Find where the given text appears and provide that cell's center as [x, y] coordinate. 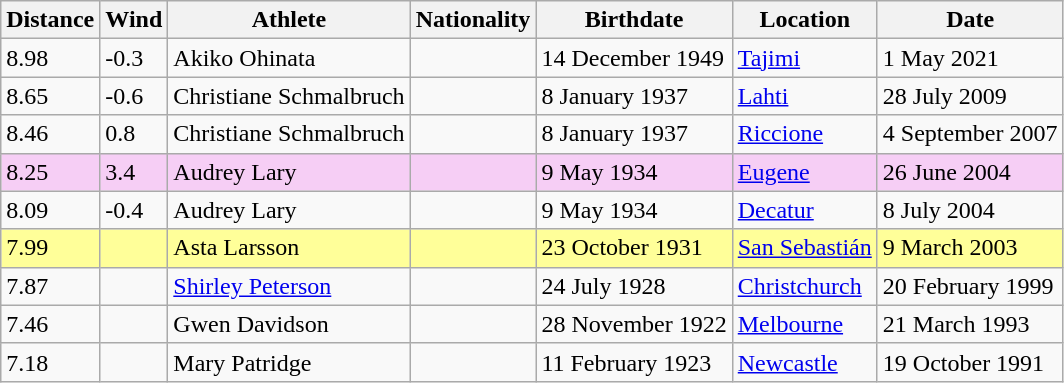
28 July 2009 [970, 96]
3.4 [134, 172]
20 February 1999 [970, 286]
-0.4 [134, 210]
8.65 [50, 96]
0.8 [134, 134]
Christchurch [804, 286]
14 December 1949 [634, 58]
Eugene [804, 172]
Melbourne [804, 324]
Gwen Davidson [289, 324]
8.98 [50, 58]
8 July 2004 [970, 210]
9 March 2003 [970, 248]
7.99 [50, 248]
-0.6 [134, 96]
21 March 1993 [970, 324]
Location [804, 20]
8.46 [50, 134]
Newcastle [804, 362]
Lahti [804, 96]
Distance [50, 20]
8.09 [50, 210]
4 September 2007 [970, 134]
1 May 2021 [970, 58]
Date [970, 20]
26 June 2004 [970, 172]
Nationality [473, 20]
Mary Patridge [289, 362]
-0.3 [134, 58]
19 October 1991 [970, 362]
San Sebastián [804, 248]
8.25 [50, 172]
23 October 1931 [634, 248]
Birthdate [634, 20]
7.46 [50, 324]
Asta Larsson [289, 248]
11 February 1923 [634, 362]
Akiko Ohinata [289, 58]
Tajimi [804, 58]
Shirley Peterson [289, 286]
Athlete [289, 20]
7.87 [50, 286]
Decatur [804, 210]
7.18 [50, 362]
28 November 1922 [634, 324]
Riccione [804, 134]
24 July 1928 [634, 286]
Wind [134, 20]
